Capture the cell that displays the provided text and extract its [x, y] central coordinate. 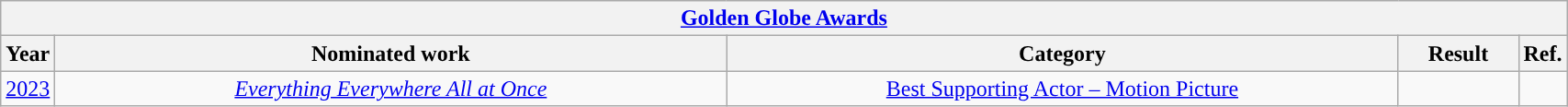
Golden Globe Awards [784, 18]
Everything Everywhere All at Once [391, 89]
Year [28, 53]
Nominated work [391, 53]
Category [1062, 53]
Result [1459, 53]
Ref. [1543, 53]
Best Supporting Actor – Motion Picture [1062, 89]
2023 [28, 89]
